Locate the cell with the specified text and output its (x, y) center coordinate. 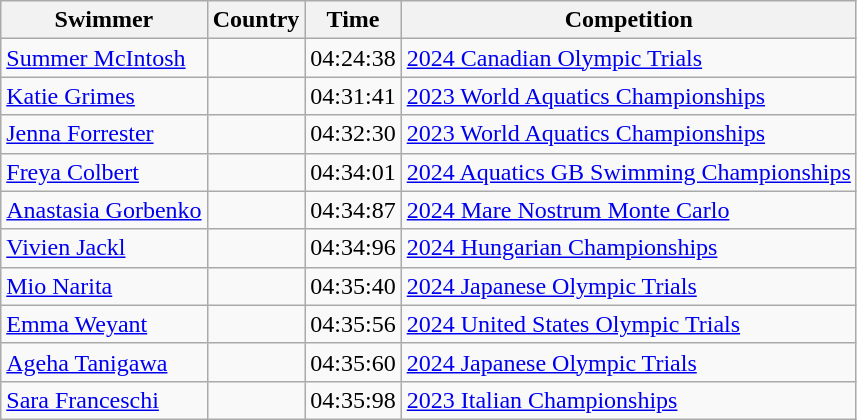
04:35:56 (353, 324)
04:34:96 (353, 248)
Country (256, 20)
Ageha Tanigawa (104, 362)
Jenna Forrester (104, 134)
04:34:01 (353, 172)
04:35:60 (353, 362)
Vivien Jackl (104, 248)
04:24:38 (353, 58)
Mio Narita (104, 286)
Swimmer (104, 20)
Sara Franceschi (104, 400)
Katie Grimes (104, 96)
Competition (628, 20)
2024 Mare Nostrum Monte Carlo (628, 210)
2024 Aquatics GB Swimming Championships (628, 172)
04:32:30 (353, 134)
Anastasia Gorbenko (104, 210)
04:35:40 (353, 286)
2023 Italian Championships (628, 400)
04:31:41 (353, 96)
Summer McIntosh (104, 58)
04:35:98 (353, 400)
04:34:87 (353, 210)
Emma Weyant (104, 324)
2024 Hungarian Championships (628, 248)
Time (353, 20)
2024 Canadian Olympic Trials (628, 58)
2024 United States Olympic Trials (628, 324)
Freya Colbert (104, 172)
